Return [X, Y] of the center of cell containing provided text 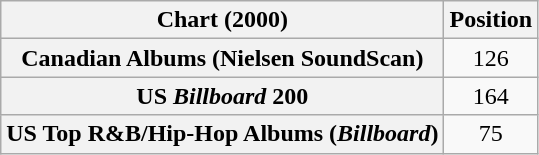
Chart (2000) [222, 20]
75 [491, 134]
US Billboard 200 [222, 96]
Canadian Albums (Nielsen SoundScan) [222, 58]
126 [491, 58]
164 [491, 96]
US Top R&B/Hip-Hop Albums (Billboard) [222, 134]
Position [491, 20]
